Pinpoint the cell where the given text exists, returning its [X, Y] midpoint coordinate. 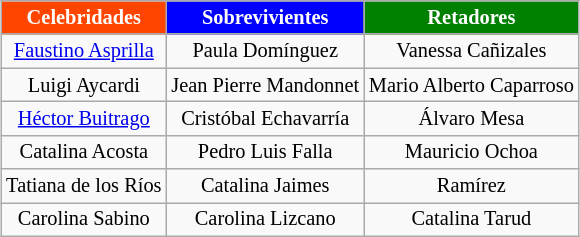
Héctor Buitrago [84, 118]
Mauricio Ochoa [472, 152]
Álvaro Mesa [472, 118]
Mario Alberto Caparroso [472, 85]
Catalina Jaimes [265, 186]
Vanessa Cañizales [472, 51]
Retadores [472, 17]
Pedro Luis Falla [265, 152]
Carolina Lizcano [265, 219]
Catalina Acosta [84, 152]
Faustino Asprilla [84, 51]
Luigi Aycardi [84, 85]
Tatiana de los Ríos [84, 186]
Catalina Tarud [472, 219]
Cristóbal Echavarría [265, 118]
Sobrevivientes [265, 17]
Carolina Sabino [84, 219]
Paula Domínguez [265, 51]
Ramírez [472, 186]
Celebridades [84, 17]
Jean Pierre Mandonnet [265, 85]
